Capture the cell that displays the provided text and extract its (X, Y) central coordinate. 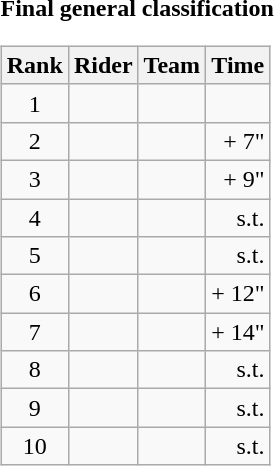
Time (238, 65)
Rank (34, 65)
10 (34, 446)
3 (34, 179)
1 (34, 103)
5 (34, 256)
4 (34, 217)
Team (172, 65)
+ 9" (238, 179)
+ 7" (238, 141)
8 (34, 370)
7 (34, 332)
6 (34, 294)
2 (34, 141)
+ 14" (238, 332)
Rider (103, 65)
9 (34, 408)
+ 12" (238, 294)
